Extract the (x, y) coordinate from the center of the cell holding the provided text.  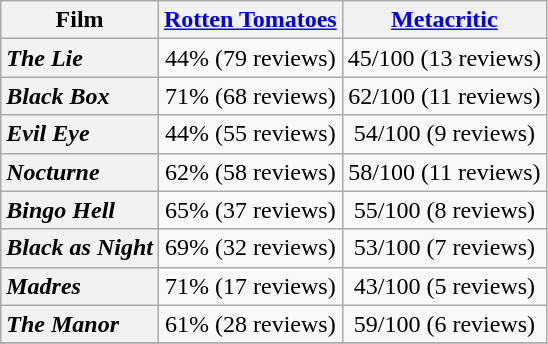
Bingo Hell (80, 210)
Black as Night (80, 248)
Rotten Tomatoes (251, 20)
71% (17 reviews) (251, 286)
58/100 (11 reviews) (444, 172)
The Manor (80, 324)
59/100 (6 reviews) (444, 324)
69% (32 reviews) (251, 248)
The Lie (80, 58)
62/100 (11 reviews) (444, 96)
44% (55 reviews) (251, 134)
62% (58 reviews) (251, 172)
Madres (80, 286)
45/100 (13 reviews) (444, 58)
54/100 (9 reviews) (444, 134)
Film (80, 20)
Nocturne (80, 172)
Metacritic (444, 20)
53/100 (7 reviews) (444, 248)
Evil Eye (80, 134)
65% (37 reviews) (251, 210)
71% (68 reviews) (251, 96)
61% (28 reviews) (251, 324)
Black Box (80, 96)
43/100 (5 reviews) (444, 286)
44% (79 reviews) (251, 58)
55/100 (8 reviews) (444, 210)
